Provide the [X, Y] coordinate of the cell's center where the given text is located.  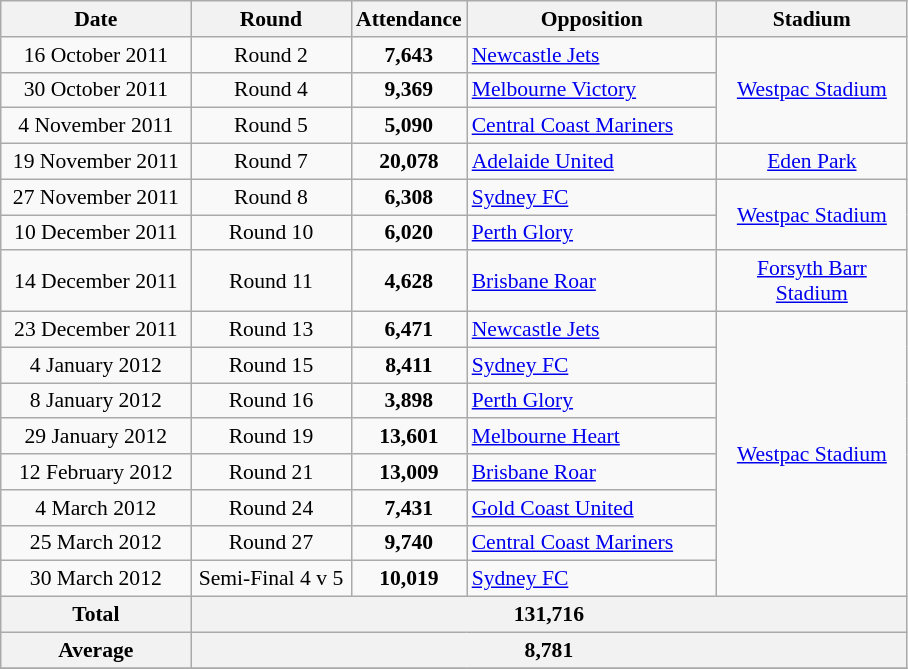
8,411 [409, 365]
Total [96, 615]
4,628 [409, 282]
29 January 2012 [96, 437]
8 January 2012 [96, 401]
9,369 [409, 90]
Round 16 [271, 401]
Round 2 [271, 55]
9,740 [409, 543]
10 December 2011 [96, 233]
Attendance [409, 19]
20,078 [409, 162]
Adelaide United [592, 162]
Melbourne Victory [592, 90]
Eden Park [812, 162]
Round 19 [271, 437]
Round 21 [271, 472]
Round 5 [271, 126]
4 March 2012 [96, 508]
6,308 [409, 197]
Round 24 [271, 508]
Round 7 [271, 162]
12 February 2012 [96, 472]
30 October 2011 [96, 90]
Opposition [592, 19]
Round 13 [271, 330]
Round 8 [271, 197]
25 March 2012 [96, 543]
Gold Coast United [592, 508]
Average [96, 650]
19 November 2011 [96, 162]
131,716 [549, 615]
7,643 [409, 55]
7,431 [409, 508]
30 March 2012 [96, 579]
6,471 [409, 330]
6,020 [409, 233]
Round 27 [271, 543]
Date [96, 19]
13,009 [409, 472]
14 December 2011 [96, 282]
Forsyth Barr Stadium [812, 282]
Round 11 [271, 282]
Semi-Final 4 v 5 [271, 579]
Stadium [812, 19]
5,090 [409, 126]
3,898 [409, 401]
13,601 [409, 437]
8,781 [549, 650]
Round [271, 19]
Melbourne Heart [592, 437]
23 December 2011 [96, 330]
10,019 [409, 579]
16 October 2011 [96, 55]
4 November 2011 [96, 126]
Round 4 [271, 90]
Round 15 [271, 365]
Round 10 [271, 233]
27 November 2011 [96, 197]
4 January 2012 [96, 365]
